Provide the [X, Y] coordinate of the cell's center where the given text is located.  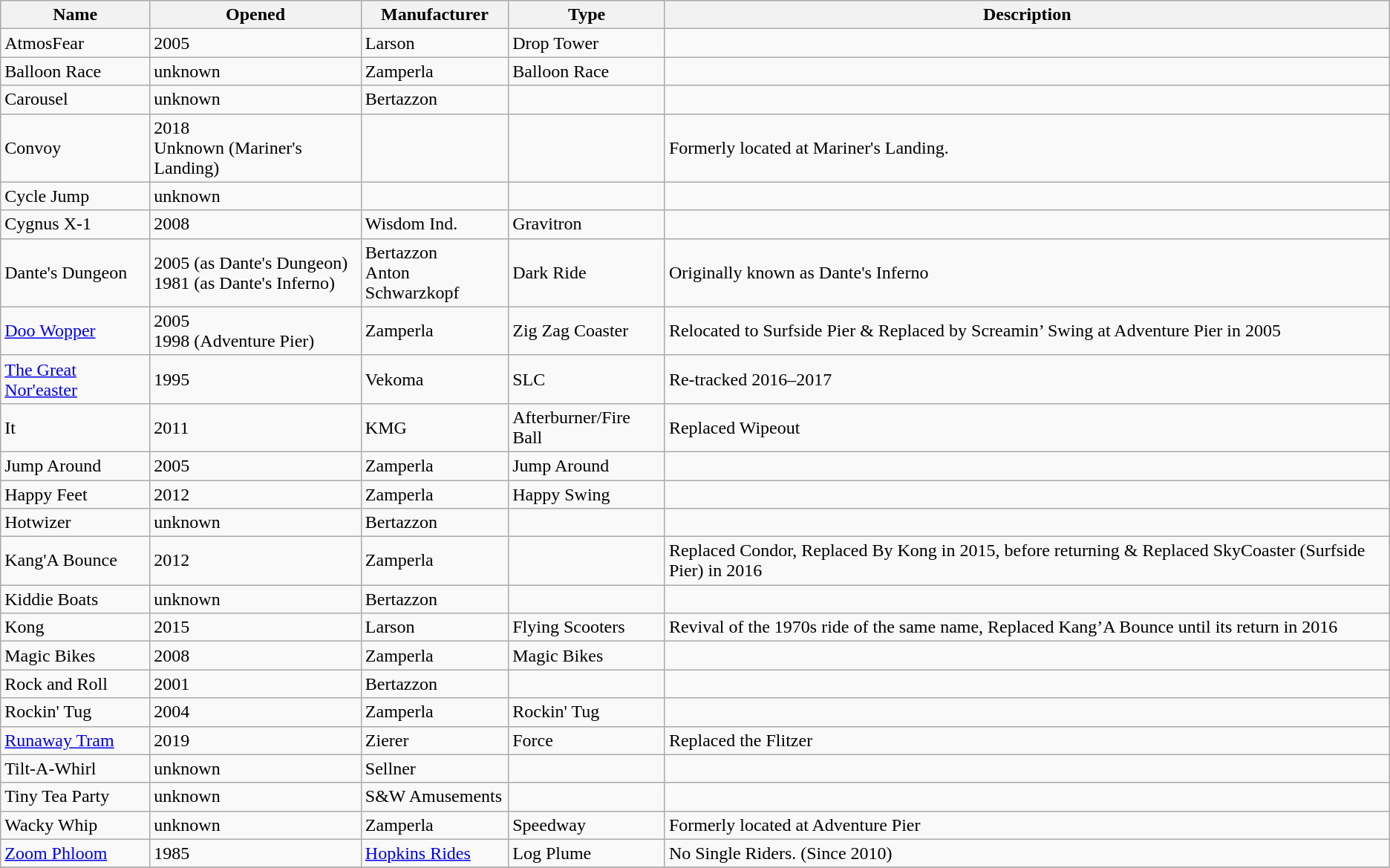
2018Unknown (Mariner's Landing) [255, 148]
Tilt-A-Whirl [76, 769]
Tiny Tea Party [76, 797]
S&W Amusements [434, 797]
2019 [255, 740]
Log Plume [587, 853]
Re-tracked 2016–2017 [1027, 379]
Zoom Phloom [76, 853]
AtmosFear [76, 43]
Kong [76, 627]
SLC [587, 379]
Type [587, 15]
Doo Wopper [76, 331]
20051998 (Adventure Pier) [255, 331]
The Great Nor'easter [76, 379]
1985 [255, 853]
Name [76, 15]
Zierer [434, 740]
Formerly located at Adventure Pier [1027, 825]
Flying Scooters [587, 627]
Originally known as Dante's Inferno [1027, 273]
It [76, 428]
Replaced Wipeout [1027, 428]
Afterburner/Fire Ball [587, 428]
2011 [255, 428]
Replaced the Flitzer [1027, 740]
Drop Tower [587, 43]
Convoy [76, 148]
2015 [255, 627]
2001 [255, 684]
Wacky Whip [76, 825]
BertazzonAnton Schwarzkopf [434, 273]
Rock and Roll [76, 684]
Kang'A Bounce [76, 561]
Vekoma [434, 379]
Manufacturer [434, 15]
Happy Swing [587, 494]
KMG [434, 428]
Relocated to Surfside Pier & Replaced by Screamin’ Swing at Adventure Pier in 2005 [1027, 331]
Cycle Jump [76, 196]
Dante's Dungeon [76, 273]
2005 (as Dante's Dungeon)1981 (as Dante's Inferno) [255, 273]
Speedway [587, 825]
Zig Zag Coaster [587, 331]
Happy Feet [76, 494]
No Single Riders. (Since 2010) [1027, 853]
Hotwizer [76, 523]
Force [587, 740]
Wisdom Ind. [434, 224]
Formerly located at Mariner's Landing. [1027, 148]
Hopkins Rides [434, 853]
Kiddie Boats [76, 599]
Replaced Condor, Replaced By Kong in 2015, before returning & Replaced SkyCoaster (Surfside Pier) in 2016 [1027, 561]
Cygnus X-1 [76, 224]
2004 [255, 712]
Runaway Tram [76, 740]
Dark Ride [587, 273]
1995 [255, 379]
Gravitron [587, 224]
Sellner [434, 769]
Carousel [76, 99]
Revival of the 1970s ride of the same name, Replaced Kang’A Bounce until its return in 2016 [1027, 627]
Description [1027, 15]
Opened [255, 15]
